Return the (X, Y) coordinate for the center point of the cell that contains the specified text.  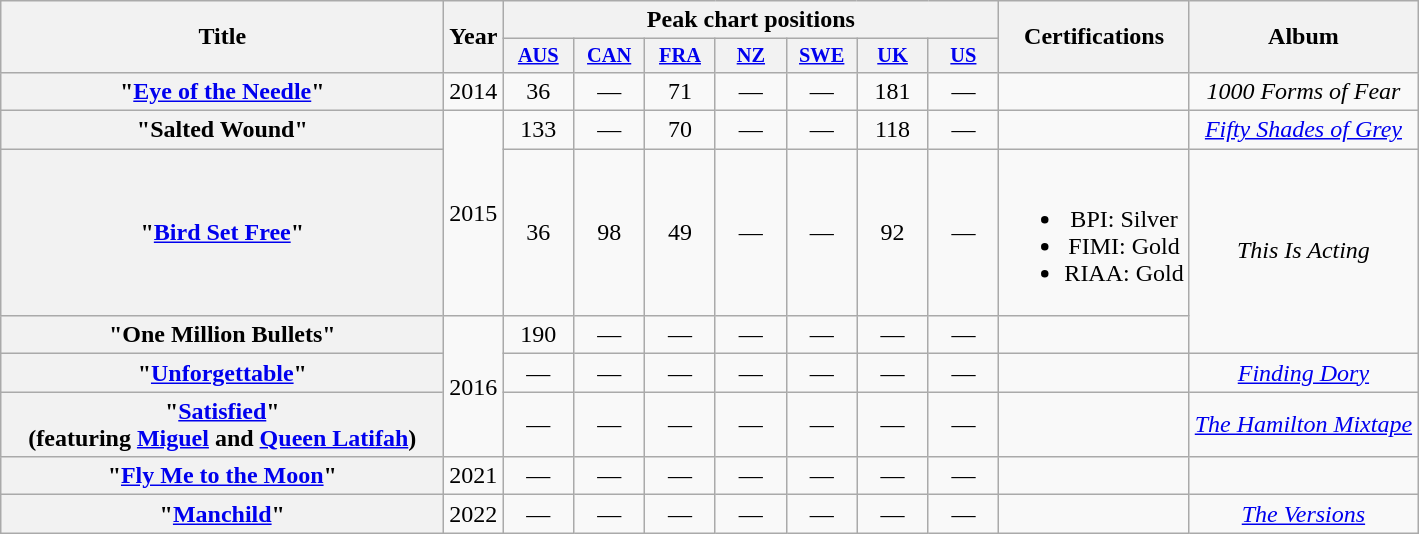
SWE (822, 56)
92 (892, 232)
49 (680, 232)
118 (892, 130)
The Versions (1303, 514)
133 (538, 130)
US (964, 56)
70 (680, 130)
1000 Forms of Fear (1303, 91)
Certifications (1094, 37)
2022 (474, 514)
This Is Acting (1303, 252)
2021 (474, 476)
"Unforgettable" (222, 373)
NZ (750, 56)
AUS (538, 56)
The Hamilton Mixtape (1303, 424)
181 (892, 91)
"Eye of the Needle" (222, 91)
Peak chart positions (751, 20)
"Bird Set Free" (222, 232)
UK (892, 56)
Finding Dory (1303, 373)
2015 (474, 214)
Title (222, 37)
Fifty Shades of Grey (1303, 130)
"Fly Me to the Moon" (222, 476)
BPI: SilverFIMI: GoldRIAA: Gold (1094, 232)
"Manchild" (222, 514)
"Satisfied"(featuring Miguel and Queen Latifah) (222, 424)
"One Million Bullets" (222, 335)
Album (1303, 37)
CAN (610, 56)
2014 (474, 91)
"Salted Wound" (222, 130)
71 (680, 91)
190 (538, 335)
98 (610, 232)
Year (474, 37)
2016 (474, 386)
FRA (680, 56)
